From the cell containing the given text, extract its center point as [x, y] coordinate. 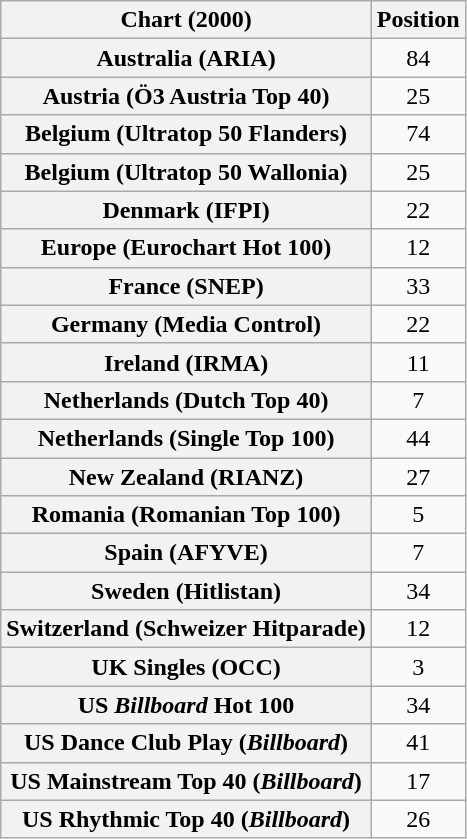
Chart (2000) [186, 20]
UK Singles (OCC) [186, 667]
Romania (Romanian Top 100) [186, 515]
Australia (ARIA) [186, 58]
26 [418, 819]
5 [418, 515]
Austria (Ö3 Austria Top 40) [186, 96]
Netherlands (Dutch Top 40) [186, 400]
US Dance Club Play (Billboard) [186, 743]
44 [418, 438]
11 [418, 362]
Netherlands (Single Top 100) [186, 438]
33 [418, 286]
Ireland (IRMA) [186, 362]
Europe (Eurochart Hot 100) [186, 248]
Belgium (Ultratop 50 Wallonia) [186, 172]
US Mainstream Top 40 (Billboard) [186, 781]
27 [418, 477]
41 [418, 743]
74 [418, 134]
France (SNEP) [186, 286]
3 [418, 667]
84 [418, 58]
US Rhythmic Top 40 (Billboard) [186, 819]
New Zealand (RIANZ) [186, 477]
17 [418, 781]
Belgium (Ultratop 50 Flanders) [186, 134]
Sweden (Hitlistan) [186, 591]
Denmark (IFPI) [186, 210]
Spain (AFYVE) [186, 553]
Germany (Media Control) [186, 324]
Position [418, 20]
Switzerland (Schweizer Hitparade) [186, 629]
US Billboard Hot 100 [186, 705]
